Determine the (X, Y) coordinate at the center of the cell enclosing the given text.  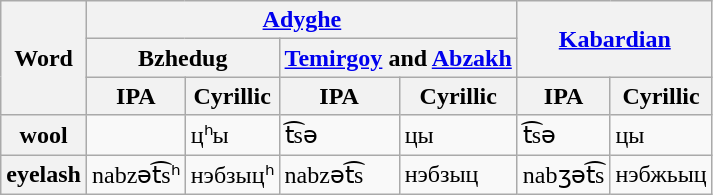
цʰы (232, 135)
nabzət͡s (339, 174)
wool (44, 135)
нэбзыц (458, 174)
nabʒət͡s (564, 174)
Kabardian (614, 39)
Word (44, 58)
нэбжьыц (661, 174)
Bzhedug (182, 58)
nabzət͡sʰ (136, 174)
Temirgoy and Abzakh (398, 58)
нэбзыцʰ (232, 174)
eyelash (44, 174)
Adyghe (302, 20)
